Output the [X, Y] coordinate of the center of the cell containing the given text.  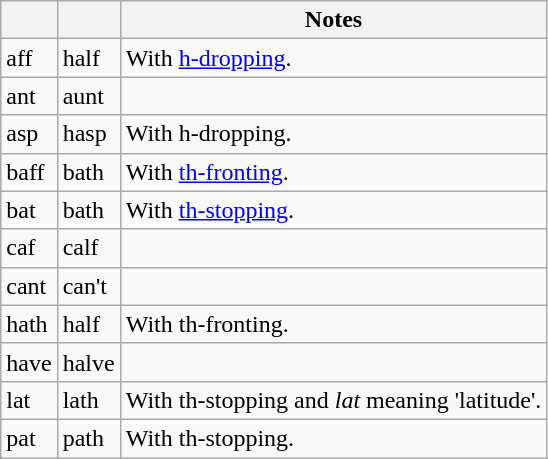
bat [29, 210]
can't [88, 286]
hasp [88, 134]
pat [29, 438]
aff [29, 58]
ant [29, 96]
baff [29, 172]
path [88, 438]
aunt [88, 96]
asp [29, 134]
have [29, 362]
hath [29, 324]
With th-stopping and lat meaning 'latitude'. [334, 400]
halve [88, 362]
calf [88, 248]
caf [29, 248]
lat [29, 400]
Notes [334, 20]
lath [88, 400]
cant [29, 286]
